Capture the cell that displays the provided text and extract its (x, y) central coordinate. 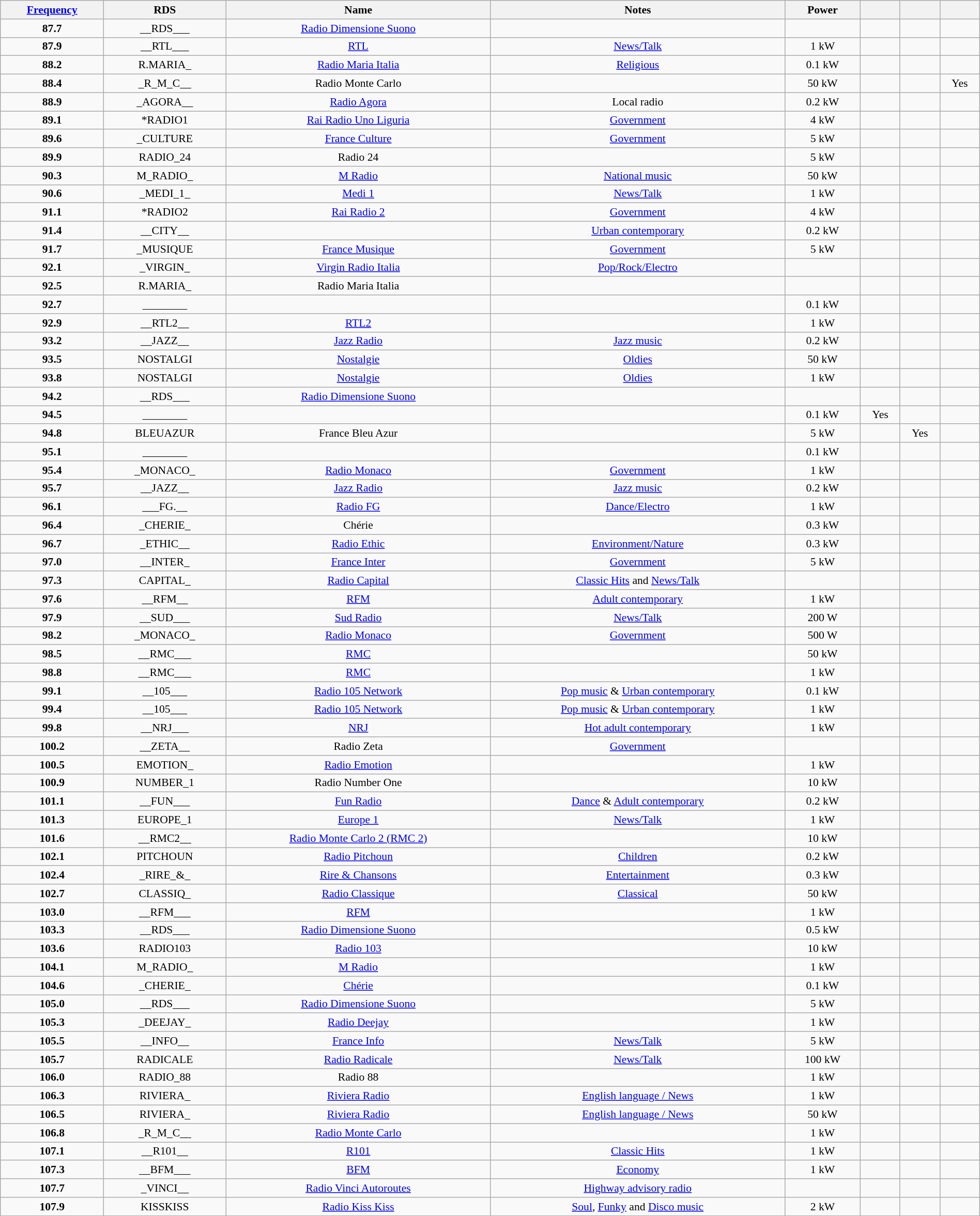
__RMC2__ (165, 838)
NUMBER_1 (165, 783)
__FUN___ (165, 802)
Sud Radio (358, 618)
92.9 (52, 323)
91.4 (52, 231)
Radio FG (358, 507)
Classic Hits (638, 1151)
88.2 (52, 65)
101.3 (52, 820)
89.9 (52, 157)
107.7 (52, 1188)
__BFM___ (165, 1170)
105.7 (52, 1059)
RADIO_88 (165, 1078)
Radio Agora (358, 102)
103.3 (52, 930)
93.8 (52, 378)
_MEDI_1_ (165, 194)
Radio Radicale (358, 1059)
Radio Ethic (358, 544)
Environment/Nature (638, 544)
106.3 (52, 1096)
France Culture (358, 139)
104.6 (52, 986)
_DEEJAY_ (165, 1023)
Europe 1 (358, 820)
R101 (358, 1151)
500 W (822, 636)
88.9 (52, 102)
Entertainment (638, 875)
94.2 (52, 396)
Rai Radio Uno Liguria (358, 120)
88.4 (52, 84)
93.2 (52, 341)
France Bleu Azur (358, 434)
98.8 (52, 673)
100.9 (52, 783)
Radio Classique (358, 894)
101.6 (52, 838)
102.4 (52, 875)
89.1 (52, 120)
_VIRGIN_ (165, 268)
Religious (638, 65)
Fun Radio (358, 802)
98.5 (52, 654)
Radio 88 (358, 1078)
106.0 (52, 1078)
Notes (638, 10)
92.5 (52, 286)
Classical (638, 894)
RTL (358, 47)
Economy (638, 1170)
RADICALE (165, 1059)
90.3 (52, 176)
KISSKISS (165, 1207)
__SUD___ (165, 618)
99.4 (52, 710)
87.9 (52, 47)
Rai Radio 2 (358, 212)
95.4 (52, 470)
102.1 (52, 857)
103.6 (52, 949)
96.1 (52, 507)
__R101__ (165, 1151)
Local radio (638, 102)
___FG.__ (165, 507)
__RTL2__ (165, 323)
*RADIO2 (165, 212)
Children (638, 857)
Dance/Electro (638, 507)
105.0 (52, 1004)
91.7 (52, 249)
0.5 kW (822, 930)
95.7 (52, 488)
Radio Number One (358, 783)
__RTL___ (165, 47)
200 W (822, 618)
__RFM__ (165, 599)
95.1 (52, 452)
*RADIO1 (165, 120)
Frequency (52, 10)
Radio 24 (358, 157)
98.2 (52, 636)
Radio Emotion (358, 765)
92.7 (52, 304)
_CULTURE (165, 139)
__ZETA__ (165, 746)
106.8 (52, 1133)
101.1 (52, 802)
_RIRE_&_ (165, 875)
96.4 (52, 526)
102.7 (52, 894)
NRJ (358, 728)
__CITY__ (165, 231)
National music (638, 176)
2 kW (822, 1207)
100.2 (52, 746)
Radio Zeta (358, 746)
107.1 (52, 1151)
CLASSIQ_ (165, 894)
RDS (165, 10)
Urban contemporary (638, 231)
__INTER_ (165, 562)
EUROPE_1 (165, 820)
97.6 (52, 599)
PITCHOUN (165, 857)
Medi 1 (358, 194)
Adult contemporary (638, 599)
100 kW (822, 1059)
Power (822, 10)
94.5 (52, 415)
92.1 (52, 268)
Soul, Funky and Disco music (638, 1207)
BLEUAZUR (165, 434)
107.9 (52, 1207)
Virgin Radio Italia (358, 268)
105.3 (52, 1023)
RTL2 (358, 323)
Pop/Rock/Electro (638, 268)
Name (358, 10)
93.5 (52, 360)
89.6 (52, 139)
Radio Pitchoun (358, 857)
107.3 (52, 1170)
97.0 (52, 562)
__RFM___ (165, 912)
__INFO__ (165, 1041)
103.0 (52, 912)
104.1 (52, 967)
__NRJ___ (165, 728)
CAPITAL_ (165, 581)
France Musique (358, 249)
Rire & Chansons (358, 875)
91.1 (52, 212)
96.7 (52, 544)
RADIO_24 (165, 157)
Radio Deejay (358, 1023)
RADIO103 (165, 949)
Radio Vinci Autoroutes (358, 1188)
_ETHIC__ (165, 544)
_AGORA__ (165, 102)
94.8 (52, 434)
97.9 (52, 618)
Hot adult contemporary (638, 728)
France Info (358, 1041)
Radio Capital (358, 581)
99.8 (52, 728)
106.5 (52, 1115)
_VINCI__ (165, 1188)
90.6 (52, 194)
Dance & Adult contemporary (638, 802)
BFM (358, 1170)
105.5 (52, 1041)
99.1 (52, 691)
France Inter (358, 562)
87.7 (52, 28)
_MUSIQUE (165, 249)
EMOTION_ (165, 765)
Radio 103 (358, 949)
Classic Hits and News/Talk (638, 581)
Radio Kiss Kiss (358, 1207)
100.5 (52, 765)
97.3 (52, 581)
Radio Monte Carlo 2 (RMC 2) (358, 838)
Highway advisory radio (638, 1188)
